From the cell containing the given text, extract its center point as (X, Y) coordinate. 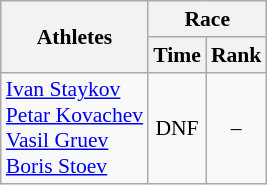
DNF (177, 128)
Race (207, 19)
Ivan StaykovPetar KovachevVasil GruevBoris Stoev (74, 128)
Athletes (74, 36)
Rank (236, 55)
Time (177, 55)
– (236, 128)
